Search for the cell housing the specified text and yield its (x, y) center coordinate. 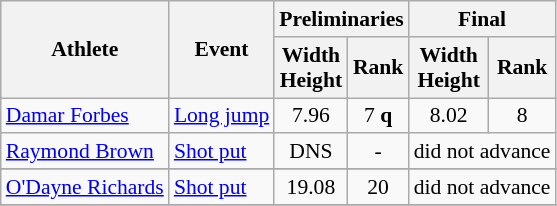
20 (378, 187)
19.08 (310, 187)
7 q (378, 116)
DNS (310, 152)
Raymond Brown (85, 152)
Athlete (85, 50)
8.02 (449, 116)
Preliminaries (341, 19)
7.96 (310, 116)
Damar Forbes (85, 116)
Long jump (222, 116)
O'Dayne Richards (85, 187)
8 (522, 116)
- (378, 152)
Final (482, 19)
Event (222, 50)
